Detect which cell encompasses the target text, then output its [X, Y] center coordinate. 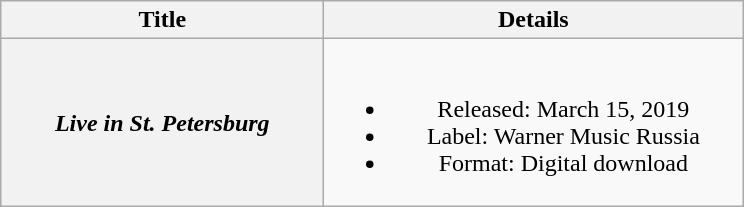
Title [162, 20]
Released: March 15, 2019Label: Warner Music RussiaFormat: Digital download [534, 122]
Details [534, 20]
Live in St. Petersburg [162, 122]
